Identify which cell holds the provided text, then report its (X, Y) central coordinate. 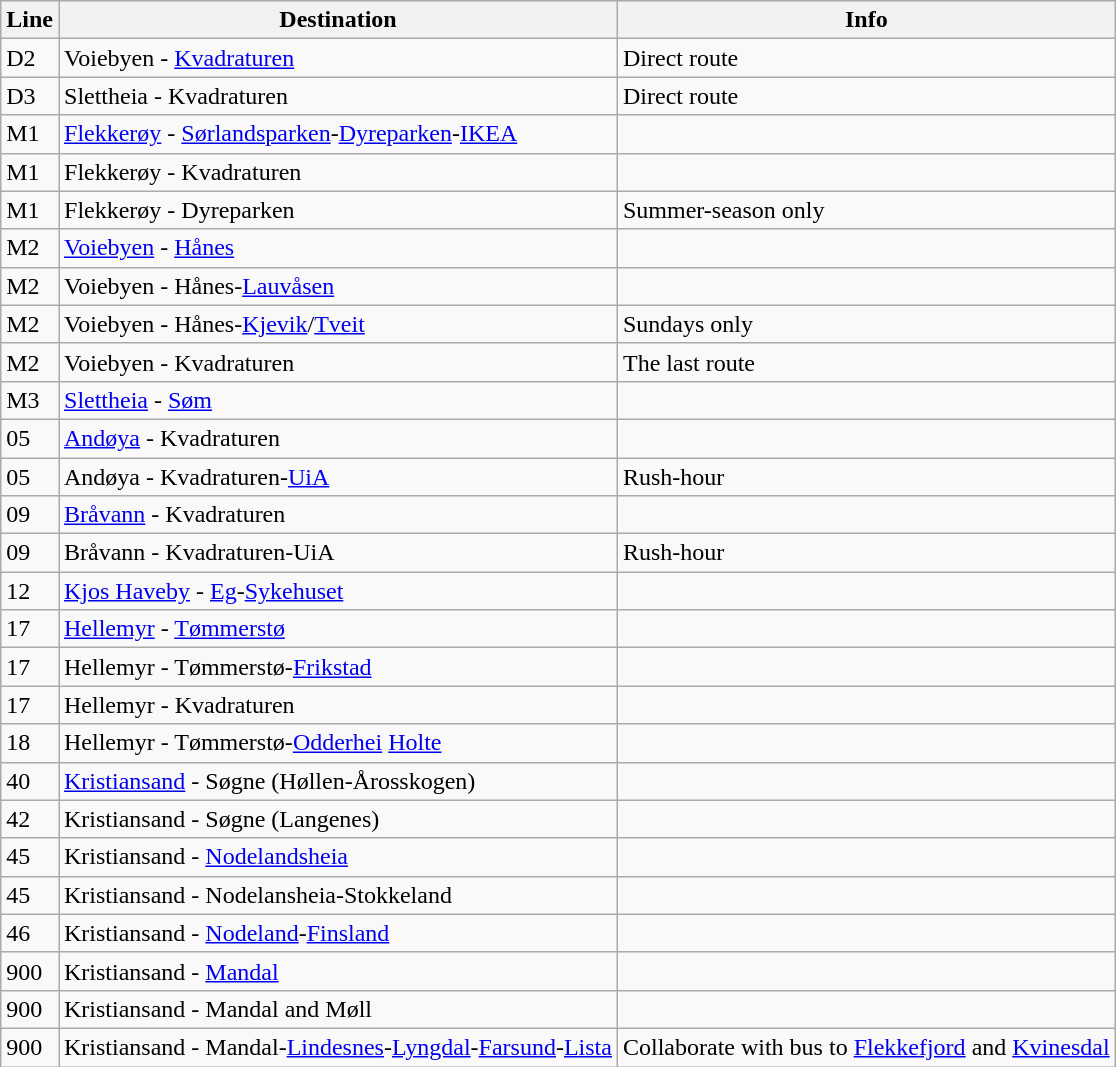
Andøya - Kvadraturen (338, 438)
Flekkerøy - Sørlandsparken-Dyreparken-IKEA (338, 134)
Kristiansand - Mandal and Møll (338, 1009)
18 (30, 743)
Line (30, 20)
Bråvann - Kvadraturen-UiA (338, 553)
Flekkerøy - Kvadraturen (338, 172)
M3 (30, 400)
42 (30, 819)
Destination (338, 20)
Kristiansand - Nodelansheia-Stokkeland (338, 895)
Hellemyr - Tømmerstø-Frikstad (338, 667)
Slettheia - Kvadraturen (338, 96)
Hellemyr - Tømmerstø-Odderhei Holte (338, 743)
Andøya - Kvadraturen-UiA (338, 477)
Kristiansand - Søgne (Langenes) (338, 819)
D2 (30, 58)
Info (866, 20)
Voiebyen - Hånes-Lauvåsen (338, 286)
Slettheia - Søm (338, 400)
46 (30, 933)
40 (30, 781)
Kristiansand - Nodeland-Finsland (338, 933)
Kristiansand - Mandal (338, 971)
Sundays only (866, 324)
Collaborate with bus to Flekkefjord and Kvinesdal (866, 1047)
D3 (30, 96)
Kjos Haveby - Eg-Sykehuset (338, 591)
The last route (866, 362)
Summer-season only (866, 210)
Kristiansand - Søgne (Høllen-Årosskogen) (338, 781)
Bråvann - Kvadraturen (338, 515)
Kristiansand - Nodelandsheia (338, 857)
Hellemyr - Tømmerstø (338, 629)
Flekkerøy - Dyreparken (338, 210)
Kristiansand - Mandal-Lindesnes-Lyngdal-Farsund-Lista (338, 1047)
Hellemyr - Kvadraturen (338, 705)
Voiebyen - Hånes-Kjevik/Tveit (338, 324)
Voiebyen - Hånes (338, 248)
12 (30, 591)
